Output the [X, Y] coordinate of the center of the cell containing the given text.  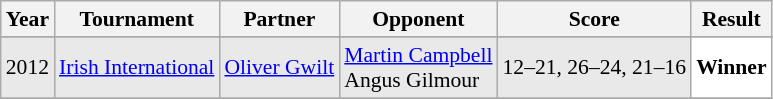
Opponent [418, 19]
Score [594, 19]
Partner [279, 19]
Year [28, 19]
Martin Campbell Angus Gilmour [418, 68]
Result [732, 19]
2012 [28, 68]
Irish International [136, 68]
Winner [732, 68]
Tournament [136, 19]
Oliver Gwilt [279, 68]
12–21, 26–24, 21–16 [594, 68]
